Locate the cell with the specified text and output its (X, Y) center coordinate. 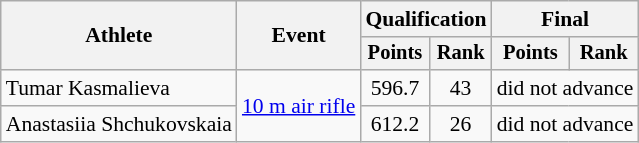
43 (461, 88)
Final (566, 19)
Qualification (426, 19)
596.7 (394, 88)
Event (298, 36)
10 m air rifle (298, 106)
26 (461, 124)
Anastasiia Shchukovskaia (119, 124)
Tumar Kasmalieva (119, 88)
612.2 (394, 124)
Athlete (119, 36)
